Return [x, y] of the center of cell containing provided text 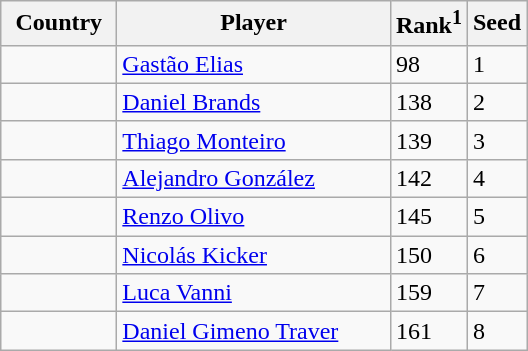
Renzo Olivo [254, 217]
Luca Vanni [254, 293]
150 [428, 255]
Gastão Elias [254, 64]
7 [496, 293]
Nicolás Kicker [254, 255]
5 [496, 217]
Daniel Gimeno Traver [254, 331]
142 [428, 178]
Seed [496, 24]
3 [496, 140]
Daniel Brands [254, 102]
Country [59, 24]
161 [428, 331]
8 [496, 331]
Thiago Monteiro [254, 140]
Player [254, 24]
Alejandro González [254, 178]
98 [428, 64]
159 [428, 293]
Rank1 [428, 24]
1 [496, 64]
138 [428, 102]
139 [428, 140]
2 [496, 102]
6 [496, 255]
4 [496, 178]
145 [428, 217]
